Return (X, Y) of the center of cell containing provided text 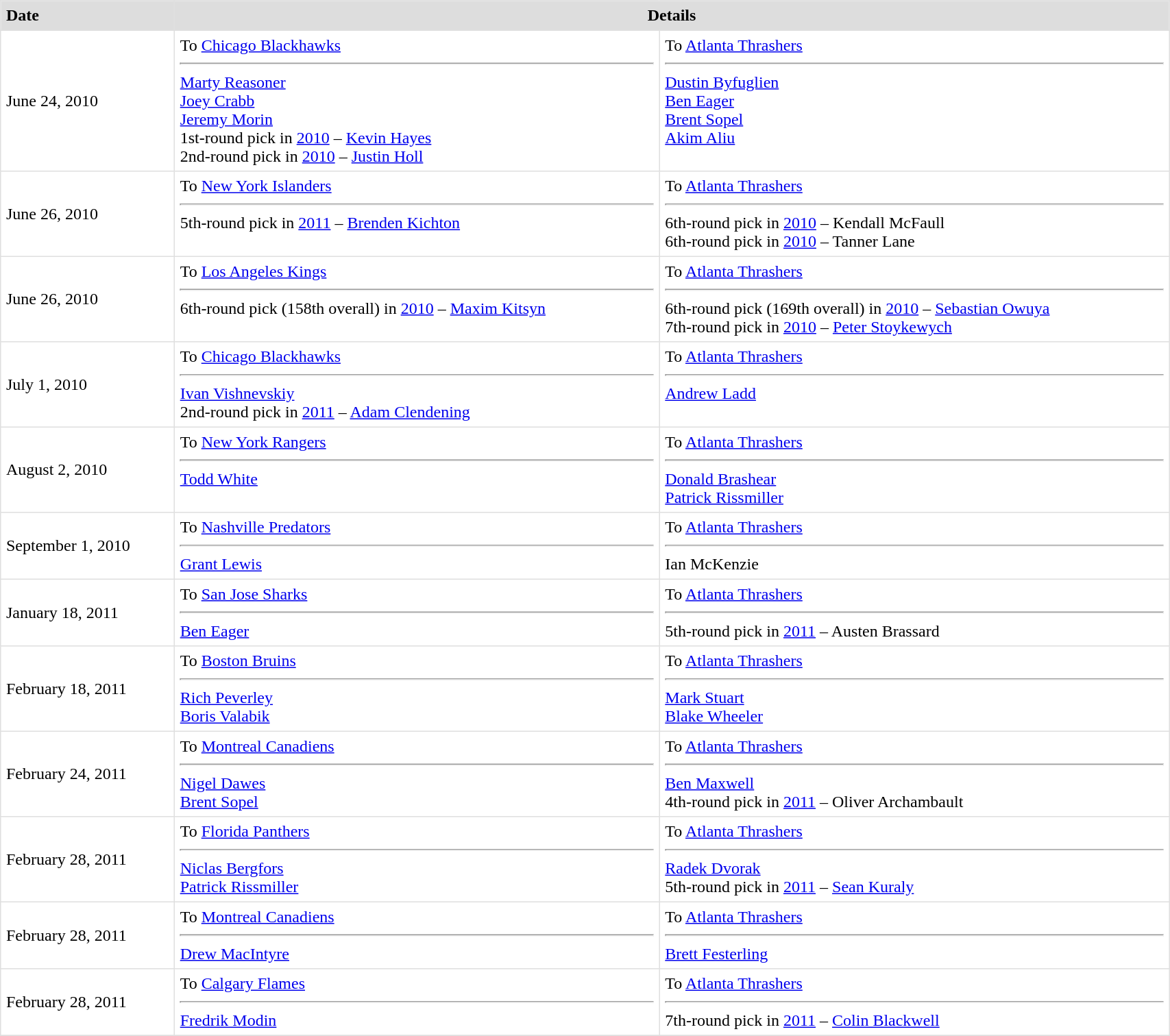
Details (672, 16)
To San Jose Sharks Ben Eager (417, 613)
To Chicago Blackhawks Ivan Vishnevskiy2nd-round pick in 2011 – Adam Clendening (417, 384)
Date (88, 16)
To Chicago Blackhawks Marty ReasonerJoey CrabbJeremy Morin1st-round pick in 2010 – Kevin Hayes2nd-round pick in 2010 – Justin Holl (417, 101)
To Atlanta Thrashers Brett Festerling (914, 935)
To Atlanta Thrashers Ben Maxwell4th-round pick in 2011 – Oliver Archambault (914, 774)
To Los Angeles Kings 6th-round pick (158th overall) in 2010 – Maxim Kitsyn (417, 299)
To Calgary Flames Fredrik Modin (417, 1002)
To Nashville Predators Grant Lewis (417, 546)
February 24, 2011 (88, 774)
To Atlanta Thrashers Andrew Ladd (914, 384)
September 1, 2010 (88, 546)
To Atlanta Thrashers 6th-round pick (169th overall) in 2010 – Sebastian Owuya7th-round pick in 2010 – Peter Stoykewych (914, 299)
To Atlanta Thrashers 6th-round pick in 2010 – Kendall McFaull6th-round pick in 2010 – Tanner Lane (914, 214)
To Atlanta Thrashers Ian McKenzie (914, 546)
To New York Rangers Todd White (417, 469)
February 18, 2011 (88, 689)
To Atlanta Thrashers Radek Dvorak5th-round pick in 2011 – Sean Kuraly (914, 859)
To Montreal Canadiens Drew MacIntyre (417, 935)
To Boston Bruins Rich PeverleyBoris Valabik (417, 689)
August 2, 2010 (88, 469)
June 24, 2010 (88, 101)
To Atlanta Thrashers 7th-round pick in 2011 – Colin Blackwell (914, 1002)
To Montreal Canadiens Nigel DawesBrent Sopel (417, 774)
January 18, 2011 (88, 613)
To Atlanta Thrashers Dustin ByfuglienBen EagerBrent SopelAkim Aliu (914, 101)
To Florida Panthers Niclas BergforsPatrick Rissmiller (417, 859)
To New York Islanders 5th-round pick in 2011 – Brenden Kichton (417, 214)
To Atlanta Thrashers Donald Brashear Patrick Rissmiller (914, 469)
To Atlanta Thrashers 5th-round pick in 2011 – Austen Brassard (914, 613)
July 1, 2010 (88, 384)
To Atlanta Thrashers Mark StuartBlake Wheeler (914, 689)
